For the text-containing cell, return its midpoint in [x, y] coordinate format. 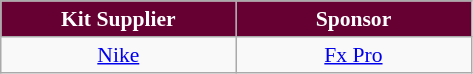
Sponsor [354, 19]
Kit Supplier [118, 19]
Fx Pro [354, 55]
Nike [118, 55]
